For the text-containing cell, return its midpoint in (x, y) coordinate format. 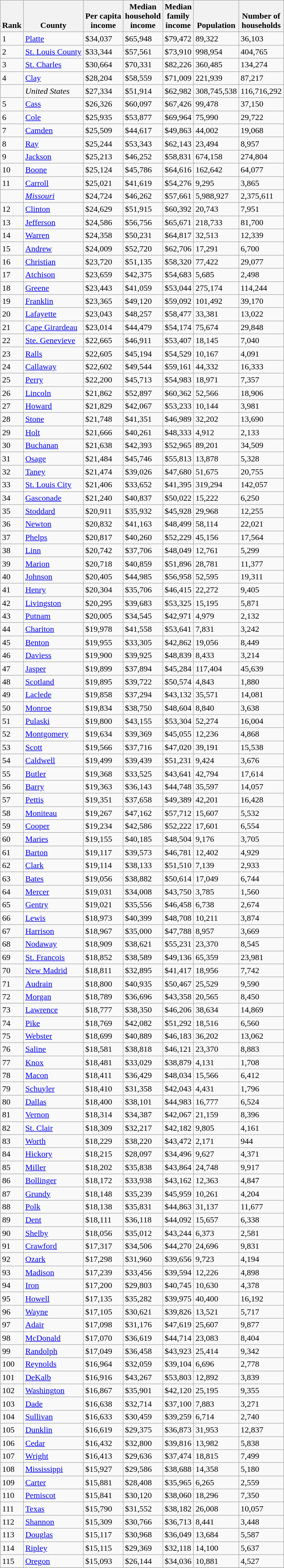
95 (12, 1299)
$44,983 (178, 1102)
$58,559 (143, 78)
10,057 (261, 1509)
$58,831 (178, 157)
Pettis (53, 800)
$42,082 (143, 1023)
100 (12, 1364)
$46,781 (178, 852)
$33,305 (143, 642)
$19,834 (103, 708)
10,261 (216, 1194)
26 (12, 393)
United States (53, 91)
78 (12, 1076)
9,917 (261, 1167)
$42,393 (143, 446)
Wright (53, 1456)
DeKalb (53, 1377)
13,684 (216, 1535)
$50,467 (178, 983)
19,056 (216, 642)
1,796 (261, 1089)
$39,594 (178, 1272)
Jefferson (53, 222)
87 (12, 1194)
$51,915 (143, 209)
$16,413 (103, 1456)
Franklin (53, 301)
$18,148 (103, 1194)
9,405 (261, 590)
Madison (53, 1272)
12,837 (261, 1430)
15,566 (216, 1076)
Callaway (53, 367)
$42,182 (178, 1128)
$38,879 (178, 1062)
$40,935 (143, 983)
$51,135 (143, 262)
57 (12, 800)
$20,817 (103, 537)
29,848 (261, 327)
$52,897 (143, 393)
$42,971 (178, 616)
7 (12, 130)
24,696 (216, 1246)
$20,911 (103, 511)
19,311 (261, 577)
2,933 (261, 866)
$46,415 (178, 590)
102 (12, 1390)
7,831 (216, 629)
$36,713 (178, 1522)
$16,964 (103, 1364)
$30,968 (143, 1535)
$32,714 (143, 1404)
$36,619 (143, 1338)
$39,104 (178, 1364)
4,868 (261, 734)
46 (12, 656)
$15,841 (103, 1496)
$35,012 (143, 1233)
$19,955 (103, 642)
65,359 (216, 957)
31 (12, 459)
6,700 (261, 249)
5,988,927 (216, 196)
48 (12, 682)
$20,742 (103, 550)
$19,566 (103, 747)
86 (12, 1180)
5,299 (261, 550)
$40,185 (143, 839)
$42,586 (143, 826)
$25,124 (103, 170)
Pulaski (53, 721)
62 (12, 866)
$50,614 (178, 879)
$19,899 (103, 669)
$39,656 (178, 1259)
51,675 (216, 472)
$15,790 (103, 1509)
39,191 (216, 747)
22,021 (261, 524)
Mississippi (53, 1469)
$35,706 (143, 590)
30 (12, 446)
4,091 (261, 353)
$54,529 (178, 353)
25,414 (216, 1351)
Dade (53, 1404)
3,214 (261, 656)
$56,756 (143, 222)
3,874 (261, 918)
$19,351 (103, 800)
$51,292 (178, 1023)
Cedar (53, 1443)
12,236 (216, 734)
Benton (53, 642)
89,322 (216, 39)
$33,938 (143, 1180)
115 (12, 1561)
Dunklin (53, 1430)
$50,231 (143, 236)
Andrew (53, 249)
$53,304 (178, 721)
4,527 (261, 1561)
$19,117 (103, 852)
$18,800 (103, 983)
$20,405 (103, 577)
9,590 (261, 983)
$17,135 (103, 1299)
$44,270 (178, 1246)
112 (12, 1522)
$62,706 (178, 249)
17,601 (216, 826)
$45,746 (143, 459)
Per capitaincome (103, 16)
2,133 (261, 432)
12,339 (261, 236)
Johnson (53, 577)
Polk (53, 1207)
$43,641 (178, 773)
$79,472 (178, 39)
29,968 (216, 511)
Oregon (53, 1561)
2,171 (216, 1141)
16,777 (216, 1102)
$43,162 (178, 1180)
6,696 (216, 1364)
$18,769 (103, 1023)
Bollinger (53, 1180)
22 (12, 340)
81,700 (261, 222)
$48,049 (178, 550)
Clay (53, 78)
16,333 (261, 367)
82 (12, 1128)
13,878 (216, 459)
8,450 (261, 997)
$21,484 (103, 459)
$36,696 (143, 997)
$47,162 (143, 813)
$40,745 (178, 1286)
114 (12, 1548)
$39,369 (143, 734)
$47,680 (178, 472)
$38,101 (143, 1102)
$38,060 (178, 1496)
20,743 (216, 209)
Audrain (53, 983)
31,953 (216, 1430)
101,492 (216, 301)
58,114 (216, 524)
$57,712 (178, 813)
$16,432 (103, 1443)
10,167 (216, 353)
44,332 (216, 367)
4,131 (216, 1062)
4,194 (261, 1259)
$38,818 (143, 1049)
17 (12, 275)
$21,748 (103, 419)
$19,031 (103, 892)
40 (12, 577)
Gentry (53, 905)
$31,552 (143, 1509)
4,378 (261, 1286)
31,137 (216, 1207)
Saline (53, 1049)
$48,708 (178, 918)
$19,900 (103, 656)
18,956 (216, 970)
$43,132 (178, 695)
$19,114 (103, 866)
Taney (53, 472)
18,296 (216, 1496)
4,204 (261, 1194)
162,642 (216, 170)
18,145 (216, 340)
5,587 (261, 1535)
$19,021 (103, 905)
$41,163 (143, 524)
13,062 (261, 1036)
Putnam (53, 616)
$48,034 (178, 1076)
81 (12, 1115)
Platte (53, 39)
$17,200 (103, 1286)
$48,257 (143, 314)
$30,120 (143, 1496)
$26,326 (103, 104)
$35,556 (143, 905)
5,838 (261, 1443)
$16,867 (103, 1390)
36 (12, 524)
71 (12, 983)
117,404 (216, 669)
$25,509 (103, 130)
$28,408 (143, 1482)
14 (12, 236)
52 (12, 734)
$45,786 (143, 170)
33,381 (216, 314)
$17,317 (103, 1246)
Moniteau (53, 813)
$41,059 (143, 288)
$18,973 (103, 918)
$48,333 (178, 432)
$30,766 (143, 1522)
Warren (53, 236)
2,498 (261, 275)
Crawford (53, 1246)
Ozark (53, 1259)
6,524 (261, 1102)
$35,831 (143, 1207)
$18,202 (103, 1167)
116,716,292 (261, 91)
$52,720 (143, 249)
$65,671 (178, 222)
Ripley (53, 1548)
19,068 (261, 130)
92 (12, 1259)
10,144 (216, 406)
$19,155 (103, 839)
$38,350 (143, 1010)
43 (12, 616)
$18,852 (103, 957)
$47,020 (178, 747)
1 (12, 39)
Medianhouseholdincome (143, 16)
106 (12, 1443)
41 (12, 590)
20 (12, 314)
13,022 (261, 314)
$32,118 (178, 1548)
$24,358 (103, 236)
$65,948 (143, 39)
Douglas (53, 1535)
$26,144 (143, 1561)
80 (12, 1102)
3,865 (261, 183)
13,982 (216, 1443)
$38,882 (143, 879)
4,161 (261, 1128)
9,723 (216, 1259)
$34,545 (143, 616)
$37,706 (143, 550)
$21,666 (103, 432)
$44,092 (178, 1220)
$25,213 (103, 157)
3,638 (261, 708)
6,338 (261, 1220)
$82,226 (178, 65)
$40,859 (143, 563)
$32,800 (143, 1443)
$39,259 (178, 1417)
45 (12, 642)
4,929 (261, 852)
12,255 (261, 511)
17,291 (216, 249)
$43,864 (178, 1167)
$42,043 (178, 1089)
89,201 (216, 446)
$19,267 (103, 813)
$16,633 (103, 1417)
Schuyler (53, 1089)
$34,387 (143, 1115)
65 (12, 905)
$71,009 (178, 78)
5,685 (216, 275)
$19,895 (103, 682)
4 (12, 78)
15,195 (216, 603)
5 (12, 104)
Newton (53, 524)
$44,985 (143, 577)
Butler (53, 773)
4,847 (261, 1180)
$31,960 (143, 1259)
$49,120 (143, 301)
$41,351 (143, 419)
35 (12, 511)
10,881 (216, 1561)
$45,959 (178, 1194)
Buchanan (53, 446)
Dallas (53, 1102)
Atchison (53, 275)
6,554 (261, 826)
$22,200 (103, 380)
$40,837 (143, 498)
Knox (53, 1062)
3,271 (261, 1404)
$36,049 (178, 1535)
$46,252 (143, 157)
16,428 (261, 800)
Daviess (53, 656)
$58,320 (178, 262)
1,560 (261, 892)
$30,459 (143, 1417)
$25,244 (103, 143)
$39,439 (143, 760)
5,871 (261, 603)
7,499 (261, 1456)
McDonald (53, 1338)
$36,873 (178, 1430)
$47,619 (178, 1325)
38,634 (216, 1010)
$49,544 (143, 367)
12,402 (216, 852)
4,898 (261, 1272)
63 (12, 879)
4,431 (216, 1089)
8,883 (261, 1049)
Jasper (53, 669)
Perry (53, 380)
3,242 (261, 629)
Bates (53, 879)
8,449 (261, 642)
Howard (53, 406)
9,295 (216, 183)
$37,100 (178, 1404)
75,990 (216, 117)
Pike (53, 1023)
Chariton (53, 629)
Iron (53, 1286)
$46,262 (143, 196)
44,002 (216, 130)
99,478 (216, 104)
20,565 (216, 997)
$62,982 (178, 91)
Dent (53, 1220)
$34,506 (143, 1246)
97 (12, 1325)
$23,720 (103, 262)
113 (12, 1535)
23,981 (261, 957)
$18,411 (103, 1076)
4,979 (216, 616)
1,708 (261, 1062)
14,057 (261, 787)
7,139 (216, 866)
$51,914 (143, 91)
$19,858 (103, 695)
$44,863 (178, 1207)
Henry (53, 590)
42,794 (216, 773)
45,639 (261, 669)
$70,331 (143, 65)
111 (12, 1509)
$46,989 (178, 419)
5,637 (261, 1548)
$20,718 (103, 563)
$18,111 (103, 1220)
Rank (12, 16)
$49,136 (178, 957)
$32,895 (143, 970)
9,831 (261, 1246)
$28,204 (103, 78)
$18,811 (103, 970)
$53,044 (178, 288)
$15,115 (103, 1548)
77 (12, 1062)
$56,958 (178, 577)
7,040 (261, 340)
103 (12, 1404)
47 (12, 669)
$37,716 (143, 747)
17,614 (261, 773)
$38,750 (143, 708)
52,566 (216, 393)
Ste. Genevieve (53, 340)
$24,009 (103, 249)
$46,911 (143, 340)
12,761 (216, 550)
110 (12, 1496)
93 (12, 1272)
2,740 (261, 1417)
$35,000 (143, 931)
16 (12, 262)
$24,586 (103, 222)
$44,479 (143, 327)
$21,862 (103, 393)
Washington (53, 1390)
17,049 (216, 879)
$22,665 (103, 340)
13,690 (261, 419)
13 (12, 222)
6 (12, 117)
18,815 (216, 1456)
$42,120 (178, 1390)
45,156 (216, 537)
34 (12, 498)
$17,105 (103, 1312)
$18,229 (103, 1141)
$69,964 (178, 117)
Texas (53, 1509)
$33,029 (143, 1062)
2 (12, 52)
$19,368 (103, 773)
$29,375 (143, 1430)
$24,629 (103, 209)
Barton (53, 852)
25,607 (216, 1325)
58 (12, 813)
$37,294 (143, 695)
$46,458 (178, 905)
$39,722 (143, 682)
52,595 (216, 577)
3,676 (261, 760)
$41,395 (178, 485)
$36,458 (143, 1351)
9,176 (216, 839)
74 (12, 1023)
319,294 (216, 485)
$19,234 (103, 826)
$43,358 (178, 997)
9,805 (216, 1128)
75 (12, 1036)
8,545 (261, 944)
Pemiscot (53, 1496)
$25,935 (103, 117)
$27,334 (103, 91)
Worth (53, 1141)
$34,496 (178, 1154)
Population (216, 16)
$18,789 (103, 997)
77,422 (216, 262)
37 (12, 537)
64 (12, 892)
$53,325 (178, 603)
$34,008 (143, 892)
11,377 (261, 563)
$42,862 (178, 642)
$18,215 (103, 1154)
12,226 (216, 1272)
$19,634 (103, 734)
$39,573 (143, 852)
$18,056 (103, 1233)
13,521 (216, 1312)
39,170 (261, 301)
$29,369 (143, 1548)
17,564 (261, 537)
$37,474 (178, 1456)
$54,174 (178, 327)
St. Francois (53, 957)
42 (12, 603)
$41,417 (178, 970)
15 (12, 249)
$17,070 (103, 1338)
$17,298 (103, 1259)
$40,399 (143, 918)
3,981 (261, 406)
$47,788 (178, 931)
$20,832 (103, 524)
$40,261 (143, 432)
$39,816 (178, 1443)
Osage (53, 459)
Boone (53, 170)
1,880 (261, 682)
35,571 (216, 695)
Cole (53, 117)
$30,664 (103, 65)
Miller (53, 1167)
15,222 (216, 498)
$54,983 (178, 380)
$45,194 (143, 353)
20,755 (261, 472)
90 (12, 1233)
$62,143 (178, 143)
Ralls (53, 353)
14,081 (261, 695)
75,674 (216, 327)
Lawrence (53, 1010)
72 (12, 997)
Montgomery (53, 734)
Barry (53, 787)
$25,021 (103, 183)
Lewis (53, 918)
$16,916 (103, 1377)
$35,239 (143, 1194)
$35,901 (143, 1390)
69 (12, 957)
107 (12, 1456)
29,077 (261, 262)
76 (12, 1049)
9,877 (261, 1325)
11,677 (261, 1207)
87,217 (261, 78)
$55,813 (178, 459)
142,057 (261, 485)
$16,619 (103, 1430)
$35,965 (178, 1482)
$23,014 (103, 327)
$46,121 (178, 1049)
Cass (53, 104)
$29,803 (143, 1286)
$37,658 (143, 800)
Holt (53, 432)
83 (12, 1141)
$38,621 (143, 944)
$22,605 (103, 353)
25,529 (216, 983)
89 (12, 1220)
$39,683 (143, 603)
$38,688 (178, 1469)
6,738 (216, 905)
2,674 (261, 905)
$43,155 (143, 721)
$23,365 (103, 301)
$39,826 (178, 1312)
$45,055 (178, 734)
Wayne (53, 1312)
16,192 (261, 1299)
944 (261, 1141)
$46,183 (178, 1036)
2,778 (261, 1364)
$50,022 (178, 498)
$44,617 (143, 130)
23 (12, 353)
$20,005 (103, 616)
$18,967 (103, 931)
3,448 (261, 1522)
$46,206 (178, 1010)
8,396 (261, 1115)
Hickory (53, 1154)
$59,092 (178, 301)
108 (12, 1469)
$48,839 (178, 656)
29 (12, 432)
8,433 (216, 656)
$60,362 (178, 393)
36,103 (261, 39)
3,705 (261, 839)
6,265 (216, 1482)
$40,889 (143, 1036)
24 (12, 367)
7,350 (261, 1496)
88 (12, 1207)
51 (12, 721)
Lincoln (53, 393)
Mercer (53, 892)
105 (12, 1430)
360,485 (216, 65)
Carter (53, 1482)
6,560 (261, 1023)
38 (12, 550)
$51,896 (178, 563)
$18,400 (103, 1102)
$21,240 (103, 498)
$33,456 (143, 1272)
40,400 (216, 1299)
$23,443 (103, 288)
$23,043 (103, 314)
$19,499 (103, 760)
22,272 (216, 590)
114,244 (261, 288)
$18,172 (103, 1180)
42,201 (216, 800)
$18,309 (103, 1128)
$17,098 (103, 1325)
$15,927 (103, 1469)
Jackson (53, 157)
35,597 (216, 787)
Livingston (53, 603)
Phelps (53, 537)
32,513 (216, 236)
Grundy (53, 1194)
$19,363 (103, 787)
5,532 (261, 813)
$52,965 (178, 446)
$15,093 (103, 1561)
$39,975 (178, 1299)
$44,714 (178, 1338)
$67,426 (178, 104)
$43,244 (178, 1233)
104 (12, 1417)
56 (12, 787)
23,083 (216, 1338)
Camden (53, 130)
$48,604 (178, 708)
$41,558 (143, 629)
$21,406 (103, 485)
$18,481 (103, 1062)
34,509 (261, 446)
101 (12, 1377)
$33,344 (103, 52)
$38,589 (143, 957)
50 (12, 708)
9,355 (261, 1390)
St. Charles (53, 65)
Harrison (53, 931)
$15,881 (103, 1482)
$60,097 (143, 104)
$18,909 (103, 944)
$42,375 (143, 275)
$43,923 (178, 1351)
$20,304 (103, 590)
8,441 (216, 1522)
$18,314 (103, 1115)
Greene (53, 288)
6,744 (261, 879)
5,328 (261, 459)
$34,037 (103, 39)
7,951 (261, 209)
$19,056 (103, 879)
$23,659 (103, 275)
44 (12, 629)
8,840 (216, 708)
$36,429 (143, 1076)
$18,777 (103, 1010)
$20,295 (103, 603)
$45,284 (178, 669)
Number ofhouseholds (261, 16)
37,150 (261, 104)
$59,161 (178, 367)
Lafayette (53, 314)
21,159 (216, 1115)
Cape Girardeau (53, 327)
275,174 (216, 288)
County (53, 16)
$15,117 (103, 1535)
7,742 (261, 970)
Sullivan (53, 1417)
4,912 (216, 432)
308,745,538 (216, 91)
Adair (53, 1325)
73 (12, 1010)
$19,800 (103, 721)
7,357 (261, 380)
$16,638 (103, 1404)
10 (12, 170)
$64,616 (178, 170)
Linn (53, 550)
St. Louis City (53, 485)
2,375,611 (261, 196)
$35,932 (143, 511)
$38,182 (178, 1509)
55 (12, 773)
$18,581 (103, 1049)
$49,863 (178, 130)
15,657 (216, 1220)
Nodaway (53, 944)
5,180 (261, 1469)
$24,724 (103, 196)
6,412 (261, 1076)
$48,504 (178, 839)
Gasconade (53, 498)
9 (12, 157)
$22,602 (103, 367)
St. Clair (53, 1128)
91 (12, 1246)
$73,910 (178, 52)
12,363 (216, 1180)
$39,925 (143, 656)
St. Louis County (53, 52)
28,781 (216, 563)
61 (12, 852)
$41,619 (143, 183)
$18,138 (103, 1207)
$45,928 (178, 511)
66 (12, 918)
18,906 (261, 393)
$35,282 (143, 1299)
$64,817 (178, 236)
67 (12, 931)
14,869 (261, 1010)
33 (12, 485)
$51,510 (178, 866)
$21,474 (103, 472)
21 (12, 327)
$17,239 (103, 1272)
$33,525 (143, 773)
Carroll (53, 183)
$32,217 (143, 1128)
64,077 (261, 170)
109 (12, 1482)
18,516 (216, 1023)
$53,803 (178, 1377)
New Madrid (53, 970)
52,274 (216, 721)
Laclede (53, 695)
$35,838 (143, 1167)
Stoddard (53, 511)
Missouri (53, 196)
$21,638 (103, 446)
3,785 (216, 892)
49 (12, 695)
59 (12, 826)
$18,699 (103, 1036)
$44,748 (178, 787)
14,100 (216, 1548)
53 (12, 747)
4,843 (216, 682)
Shannon (53, 1522)
2,581 (261, 1233)
$60,392 (178, 209)
3 (12, 65)
6,250 (261, 498)
Reynolds (53, 1364)
218,733 (216, 222)
Medianfamilyincome (178, 16)
$54,276 (178, 183)
$49,389 (178, 800)
$50,574 (178, 682)
3,669 (261, 931)
Monroe (53, 708)
$40,260 (143, 537)
36,202 (216, 1036)
$57,661 (178, 196)
Howell (53, 1299)
$31,176 (143, 1325)
674,158 (216, 157)
11 (12, 183)
$29,586 (143, 1469)
Macon (53, 1076)
$45,713 (143, 380)
10,630 (216, 1286)
$39,026 (143, 472)
$29,636 (143, 1456)
26,008 (216, 1509)
Scotland (53, 682)
$32,059 (143, 1364)
Clinton (53, 209)
$36,143 (143, 787)
221,939 (216, 78)
Webster (53, 1036)
$55,231 (178, 944)
$52,222 (178, 826)
10,211 (216, 918)
$43,472 (178, 1141)
2,132 (261, 616)
$53,877 (143, 117)
14,358 (216, 1469)
84 (12, 1154)
27 (12, 406)
5,717 (261, 1312)
$19,978 (103, 629)
32,202 (216, 419)
Cooper (53, 826)
54 (12, 760)
134,274 (261, 65)
39 (12, 563)
Clark (53, 866)
$33,652 (143, 485)
Marion (53, 563)
$38,133 (143, 866)
99 (12, 1351)
$30,621 (143, 1312)
25 (12, 380)
8 (12, 143)
4,371 (261, 1154)
9,342 (261, 1351)
Vernon (53, 1115)
274,804 (261, 157)
404,765 (261, 52)
$37,894 (143, 669)
$15,309 (103, 1522)
$31,358 (143, 1089)
18,971 (216, 380)
Maries (53, 839)
12,892 (216, 1377)
9,424 (216, 760)
19 (12, 301)
60 (12, 839)
$48,499 (178, 524)
Scott (53, 747)
8,404 (261, 1338)
32 (12, 472)
$17,049 (103, 1351)
2,559 (261, 1482)
12 (12, 209)
Caldwell (53, 760)
Stone (53, 419)
Shelby (53, 1233)
$36,118 (143, 1220)
$51,231 (178, 760)
$21,829 (103, 406)
$54,683 (178, 275)
$58,477 (178, 314)
Christian (53, 262)
96 (12, 1312)
79 (12, 1089)
$18,410 (103, 1089)
$57,561 (143, 52)
$43,750 (178, 892)
$53,407 (178, 340)
15,607 (216, 813)
Randolph (53, 1351)
$38,220 (143, 1141)
98 (12, 1338)
Morgan (53, 997)
998,954 (216, 52)
18 (12, 288)
$43,267 (143, 1377)
Ray (53, 143)
16,004 (261, 721)
15,538 (261, 747)
$28,097 (143, 1154)
24,748 (216, 1167)
9,627 (216, 1154)
$53,343 (143, 143)
7,883 (216, 1404)
70 (12, 970)
29,722 (261, 117)
28 (12, 419)
$34,036 (178, 1561)
3,839 (261, 1377)
94 (12, 1286)
25,195 (216, 1390)
6,373 (216, 1233)
23,494 (216, 143)
$53,641 (178, 629)
85 (12, 1167)
$53,233 (178, 406)
6,714 (216, 1417)
68 (12, 944)
$52,229 (178, 537)
